Identify which cell holds the provided text, then report its [x, y] central coordinate. 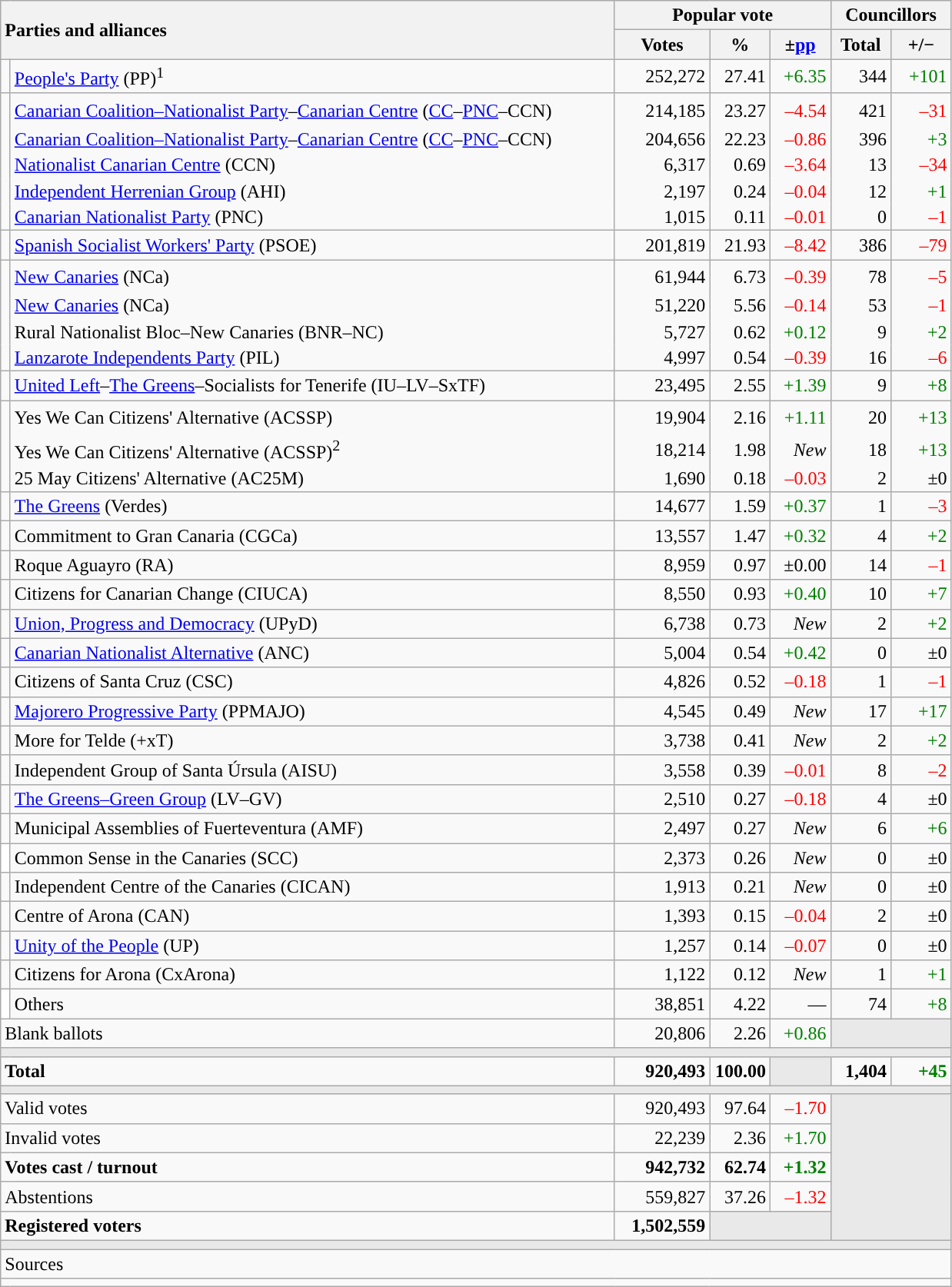
25 May Citizens' Alternative (AC25M) [312, 478]
0.52 [740, 682]
+7 [921, 594]
+0.42 [800, 653]
22,239 [662, 1138]
1,404 [861, 1071]
1,690 [662, 478]
2,197 [662, 191]
±0.00 [800, 565]
2,510 [662, 799]
–79 [921, 245]
3,738 [662, 740]
Abstentions [308, 1196]
0.41 [740, 740]
1,393 [662, 916]
Votes [662, 45]
1.98 [740, 450]
2.55 [740, 386]
0.24 [740, 191]
5,727 [662, 332]
2.16 [740, 417]
+45 [921, 1071]
Yes We Can Citizens' Alternative (ACSSP)2 [312, 450]
6 [861, 828]
+1.70 [800, 1138]
0.93 [740, 594]
Councillors [890, 15]
14 [861, 565]
–6 [921, 357]
1,122 [662, 975]
16 [861, 357]
2,497 [662, 828]
Commitment to Gran Canaria (CGCa) [312, 536]
% [740, 45]
74 [861, 1004]
–0.07 [800, 946]
+/− [921, 45]
Nationalist Canarian Centre (CCN) [312, 165]
4,997 [662, 357]
Lanzarote Independents Party (PIL) [312, 357]
Unity of the People (UP) [312, 946]
–31 [921, 109]
0.69 [740, 165]
1,502,559 [662, 1225]
–2 [921, 770]
Citizens for Arona (CxArona) [312, 975]
559,827 [662, 1196]
22.23 [740, 140]
344 [861, 77]
+6 [921, 828]
396 [861, 140]
Rural Nationalist Bloc–New Canaries (BNR–NC) [312, 332]
People's Party (PP)1 [312, 77]
The Greens (Verdes) [312, 507]
18 [861, 450]
+6.35 [800, 77]
+0.86 [800, 1033]
0.21 [740, 887]
5,004 [662, 653]
0.15 [740, 916]
±pp [800, 45]
–8.42 [800, 245]
–0.14 [800, 306]
–5 [921, 277]
51,220 [662, 306]
+1.11 [800, 417]
Others [312, 1004]
–34 [921, 165]
78 [861, 277]
Spanish Socialist Workers' Party (PSOE) [312, 245]
+101 [921, 77]
1,913 [662, 887]
Citizens for Canarian Change (CIUCA) [312, 594]
100.00 [740, 1071]
Independent Herrenian Group (AHI) [312, 191]
+0.40 [800, 594]
8 [861, 770]
1,015 [662, 217]
14,677 [662, 507]
4,826 [662, 682]
421 [861, 109]
8,959 [662, 565]
23,495 [662, 386]
10 [861, 594]
2.36 [740, 1138]
0.12 [740, 975]
Union, Progress and Democracy (UPyD) [312, 624]
0.73 [740, 624]
Registered voters [308, 1225]
+17 [921, 711]
–4.54 [800, 109]
0.49 [740, 711]
2,373 [662, 858]
942,732 [662, 1167]
0.18 [740, 478]
+1.39 [800, 386]
0.62 [740, 332]
Independent Group of Santa Úrsula (AISU) [312, 770]
20,806 [662, 1033]
United Left–The Greens–Socialists for Tenerife (IU–LV–SxTF) [312, 386]
20 [861, 417]
–1.70 [800, 1109]
+0.12 [800, 332]
6,738 [662, 624]
–3 [921, 507]
21.93 [740, 245]
97.64 [740, 1109]
214,185 [662, 109]
More for Telde (+xT) [312, 740]
62.74 [740, 1167]
4.22 [740, 1004]
Common Sense in the Canaries (SCC) [312, 858]
Parties and alliances [308, 30]
19,904 [662, 417]
Citizens of Santa Cruz (CSC) [312, 682]
0.97 [740, 565]
Sources [476, 1264]
1.59 [740, 507]
–0.03 [800, 478]
Centre of Arona (CAN) [312, 916]
18,214 [662, 450]
1,257 [662, 946]
3,558 [662, 770]
6.73 [740, 277]
0.11 [740, 217]
0.14 [740, 946]
+0.37 [800, 507]
4,545 [662, 711]
+1.32 [800, 1167]
1.47 [740, 536]
Majorero Progressive Party (PPMAJO) [312, 711]
Canarian Nationalist Alternative (ANC) [312, 653]
Roque Aguayro (RA) [312, 565]
38,851 [662, 1004]
Municipal Assemblies of Fuerteventura (AMF) [312, 828]
5.56 [740, 306]
–1.32 [800, 1196]
53 [861, 306]
Votes cast / turnout [308, 1167]
204,656 [662, 140]
6,317 [662, 165]
0.26 [740, 858]
Independent Centre of the Canaries (CICAN) [312, 887]
Canarian Nationalist Party (PNC) [312, 217]
— [800, 1004]
Yes We Can Citizens' Alternative (ACSSP) [312, 417]
37.26 [740, 1196]
+3 [921, 140]
Popular vote [723, 15]
252,272 [662, 77]
61,944 [662, 277]
201,819 [662, 245]
The Greens–Green Group (LV–GV) [312, 799]
2.26 [740, 1033]
386 [861, 245]
17 [861, 711]
Invalid votes [308, 1138]
Valid votes [308, 1109]
Blank ballots [308, 1033]
–0.86 [800, 140]
8,550 [662, 594]
–3.64 [800, 165]
0.39 [740, 770]
27.41 [740, 77]
13,557 [662, 536]
12 [861, 191]
13 [861, 165]
23.27 [740, 109]
+0.32 [800, 536]
